Return (x, y) of the center of cell containing provided text 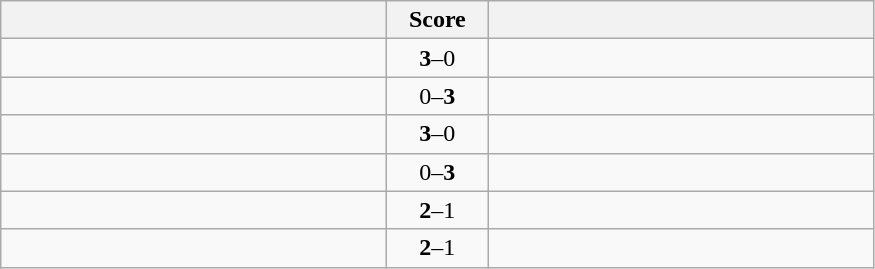
Score (438, 20)
